Output the [X, Y] coordinate of the center of the cell containing the given text.  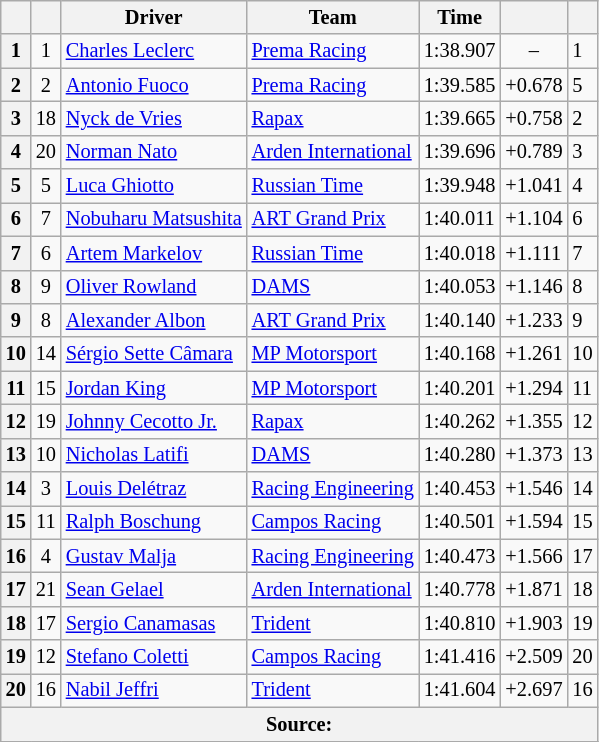
+2.697 [534, 690]
1:40.140 [460, 320]
+1.871 [534, 589]
Charles Leclerc [154, 51]
1:40.810 [460, 623]
Nyck de Vries [154, 118]
+1.233 [534, 320]
Driver [154, 17]
Luca Ghiotto [154, 186]
1:39.585 [460, 85]
1:40.473 [460, 556]
1:38.907 [460, 51]
Gustav Malja [154, 556]
+1.546 [534, 489]
1:40.201 [460, 388]
Stefano Coletti [154, 657]
Antonio Fuoco [154, 85]
Norman Nato [154, 152]
Sérgio Sette Câmara [154, 354]
Source: [300, 724]
Nabil Jeffri [154, 690]
+1.294 [534, 388]
+1.594 [534, 522]
Ralph Boschung [154, 522]
Johnny Cecotto Jr. [154, 421]
Sean Gelael [154, 589]
Time [460, 17]
1:41.604 [460, 690]
1:40.262 [460, 421]
Sergio Canamasas [154, 623]
+0.678 [534, 85]
1:40.018 [460, 253]
1:39.665 [460, 118]
Oliver Rowland [154, 287]
Nicholas Latifi [154, 455]
+0.789 [534, 152]
+1.261 [534, 354]
1:40.053 [460, 287]
1:40.778 [460, 589]
Team [333, 17]
1:40.280 [460, 455]
1:39.948 [460, 186]
1:40.168 [460, 354]
1:40.011 [460, 219]
Louis Delétraz [154, 489]
+0.758 [534, 118]
+1.146 [534, 287]
21 [46, 589]
– [534, 51]
Jordan King [154, 388]
1:39.696 [460, 152]
+2.509 [534, 657]
+1.566 [534, 556]
+1.903 [534, 623]
Alexander Albon [154, 320]
+1.111 [534, 253]
Nobuharu Matsushita [154, 219]
Artem Markelov [154, 253]
+1.104 [534, 219]
1:40.453 [460, 489]
+1.041 [534, 186]
+1.355 [534, 421]
1:41.416 [460, 657]
1:40.501 [460, 522]
+1.373 [534, 455]
